Pinpoint the cell where the given text exists, returning its [x, y] midpoint coordinate. 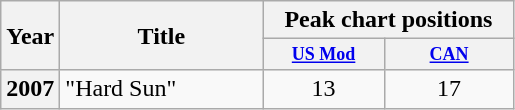
US Mod [324, 54]
CAN [449, 54]
2007 [30, 89]
13 [324, 89]
17 [449, 89]
Peak chart positions [388, 20]
Title [162, 36]
"Hard Sun" [162, 89]
Year [30, 36]
